For the text-containing cell, return its midpoint in [X, Y] coordinate format. 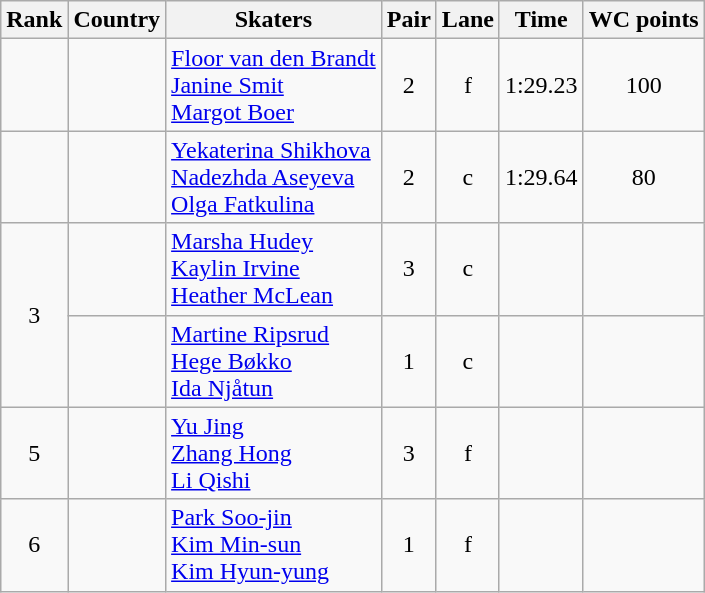
Park Soo-jinKim Min-sunKim Hyun-yung [274, 545]
5 [34, 453]
Marsha HudeyKaylin IrvineHeather McLean [274, 269]
6 [34, 545]
80 [644, 177]
Rank [34, 20]
1:29.23 [541, 85]
Yekaterina ShikhovaNadezhda AseyevaOlga Fatkulina [274, 177]
Lane [468, 20]
WC points [644, 20]
Pair [408, 20]
Floor van den BrandtJanine SmitMargot Boer [274, 85]
Martine RipsrudHege BøkkoIda Njåtun [274, 361]
100 [644, 85]
Yu JingZhang HongLi Qishi [274, 453]
Skaters [274, 20]
Country [117, 20]
1:29.64 [541, 177]
Time [541, 20]
